Determine the (X, Y) coordinate at the center of the cell enclosing the given text.  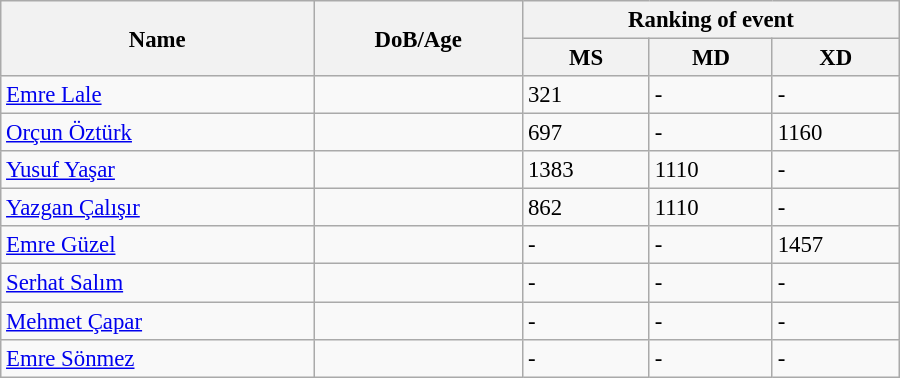
1457 (836, 245)
Emre Sönmez (158, 358)
862 (586, 208)
DoB/Age (418, 38)
MS (586, 58)
Name (158, 38)
Emre Lale (158, 95)
1160 (836, 133)
Orçun Öztürk (158, 133)
1383 (586, 170)
Emre Güzel (158, 245)
XD (836, 58)
Mehmet Çapar (158, 321)
Yusuf Yaşar (158, 170)
321 (586, 95)
697 (586, 133)
Serhat Salım (158, 283)
Ranking of event (712, 20)
MD (710, 58)
Yazgan Çalışır (158, 208)
